Locate the cell with the specified text and output its [X, Y] center coordinate. 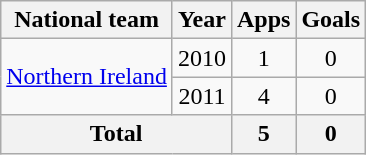
Total [116, 134]
Northern Ireland [87, 77]
4 [263, 96]
Apps [263, 20]
2011 [202, 96]
2010 [202, 58]
1 [263, 58]
Goals [331, 20]
National team [87, 20]
5 [263, 134]
Year [202, 20]
